Extract the (X, Y) coordinate from the center of the cell holding the provided text.  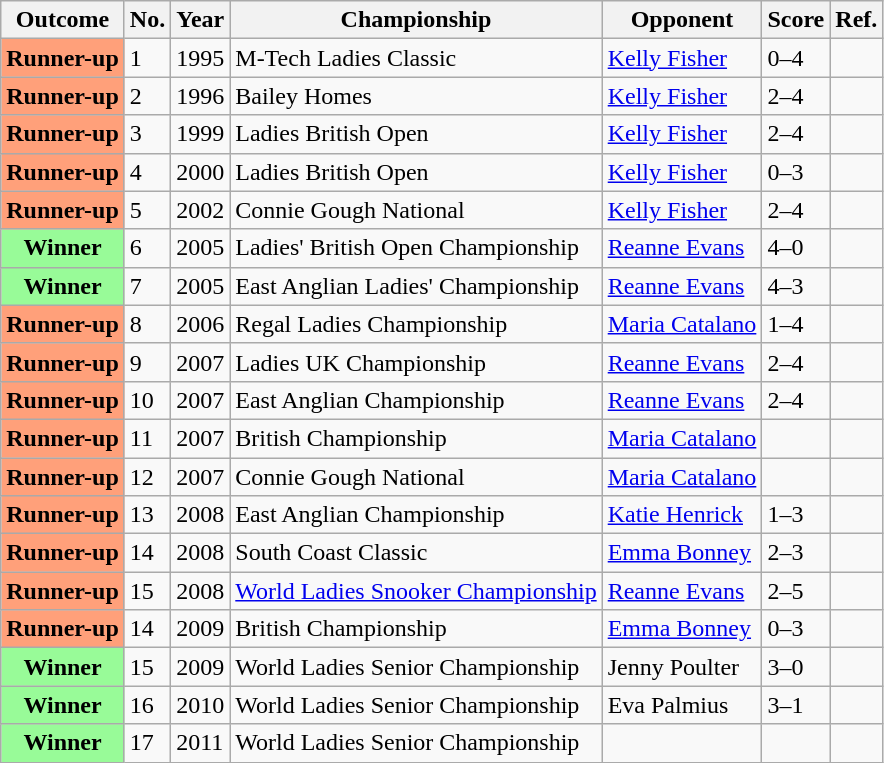
2–3 (796, 553)
2000 (200, 172)
3–1 (796, 705)
Ladies' British Open Championship (416, 248)
Eva Palmius (682, 705)
Regal Ladies Championship (416, 324)
4 (147, 172)
1–3 (796, 515)
2006 (200, 324)
5 (147, 210)
4–0 (796, 248)
3 (147, 134)
2002 (200, 210)
0–4 (796, 58)
World Ladies Snooker Championship (416, 591)
4–3 (796, 286)
6 (147, 248)
3–0 (796, 667)
17 (147, 743)
1–4 (796, 324)
M-Tech Ladies Classic (416, 58)
11 (147, 438)
Ref. (856, 20)
13 (147, 515)
No. (147, 20)
12 (147, 477)
10 (147, 400)
8 (147, 324)
Jenny Poulter (682, 667)
9 (147, 362)
Katie Henrick (682, 515)
South Coast Classic (416, 553)
Year (200, 20)
2–5 (796, 591)
16 (147, 705)
2 (147, 96)
7 (147, 286)
1996 (200, 96)
Ladies UK Championship (416, 362)
1999 (200, 134)
Opponent (682, 20)
Bailey Homes (416, 96)
Outcome (63, 20)
Championship (416, 20)
1 (147, 58)
Score (796, 20)
East Anglian Ladies' Championship (416, 286)
1995 (200, 58)
2011 (200, 743)
2010 (200, 705)
